Identify which cell holds the provided text, then report its [X, Y] central coordinate. 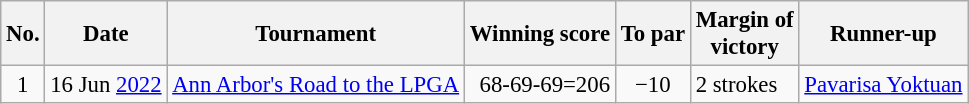
Margin ofvictory [744, 34]
To par [652, 34]
Pavarisa Yoktuan [884, 85]
Runner-up [884, 34]
Tournament [316, 34]
−10 [652, 85]
1 [23, 85]
Winning score [540, 34]
68-69-69=206 [540, 85]
Ann Arbor's Road to the LPGA [316, 85]
Date [106, 34]
16 Jun 2022 [106, 85]
2 strokes [744, 85]
No. [23, 34]
